Return [X, Y] of the center of cell containing provided text 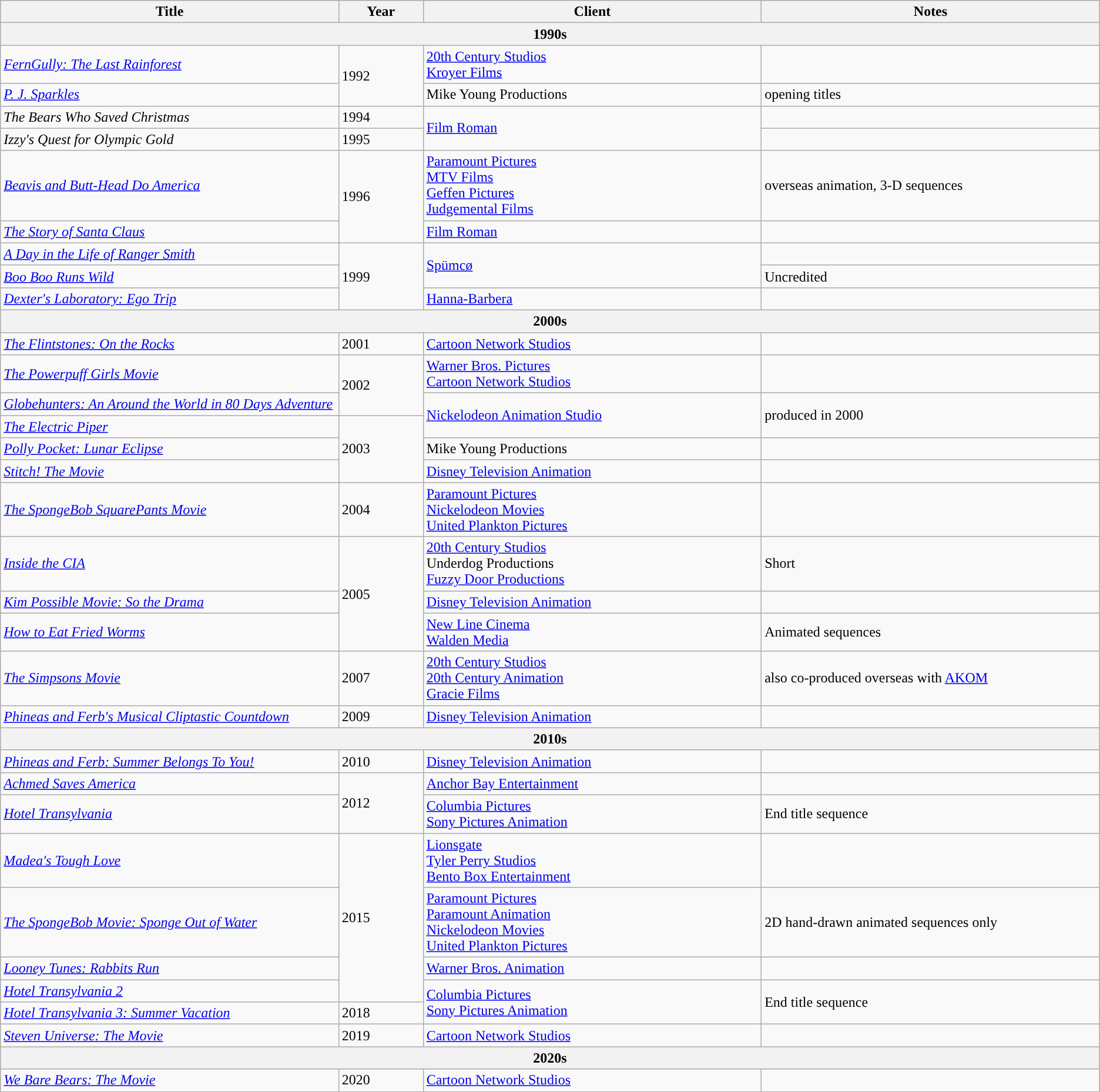
2009 [381, 716]
1995 [381, 139]
The Story of Santa Claus [170, 232]
A Day in the Life of Ranger Smith [170, 254]
Short [931, 564]
Beavis and Butt-Head Do America [170, 186]
Paramount PicturesParamount AnimationNickelodeon MoviesUnited Plankton Pictures [592, 923]
Phineas and Ferb: Summer Belongs To You! [170, 761]
2004 [381, 510]
1994 [381, 117]
Spümcø [592, 265]
The Flintstones: On the Rocks [170, 344]
1990s [550, 34]
2015 [381, 918]
20th Century StudiosKroyer Films [592, 65]
Boo Boo Runs Wild [170, 276]
The Electric Piper [170, 427]
2010s [550, 739]
2D hand-drawn animated sequences only [931, 923]
2000s [550, 321]
also co-produced overseas with AKOM [931, 678]
Warner Bros. PicturesCartoon Network Studios [592, 374]
overseas animation, 3-D sequences [931, 186]
Stitch! The Movie [170, 471]
opening titles [931, 95]
Client [592, 12]
The Powerpuff Girls Movie [170, 374]
2010 [381, 761]
Hotel Transylvania [170, 813]
Notes [931, 12]
Looney Tunes: Rabbits Run [170, 969]
Globehunters: An Around the World in 80 Days Adventure [170, 404]
Anchor Bay Entertainment [592, 783]
Hotel Transylvania 2 [170, 991]
FernGully: The Last Rainforest [170, 65]
How to Eat Fried Worms [170, 632]
Hanna-Barbera [592, 299]
We Bare Bears: The Movie [170, 1080]
Nickelodeon Animation Studio [592, 416]
Year [381, 12]
2005 [381, 594]
2018 [381, 1013]
LionsgateTyler Perry StudiosBento Box Entertainment [592, 860]
2012 [381, 803]
Madea's Tough Love [170, 860]
2020 [381, 1080]
Paramount PicturesMTV FilmsGeffen PicturesJudgemental Films [592, 186]
New Line CinemaWalden Media [592, 632]
Achmed Saves America [170, 783]
Dexter's Laboratory: Ego Trip [170, 299]
2007 [381, 678]
Hotel Transylvania 3: Summer Vacation [170, 1013]
Kim Possible Movie: So the Drama [170, 602]
The Simpsons Movie [170, 678]
1992 [381, 75]
The Bears Who Saved Christmas [170, 117]
Inside the CIA [170, 564]
20th Century Studios20th Century AnimationGracie Films [592, 678]
1999 [381, 276]
Warner Bros. Animation [592, 969]
2002 [381, 386]
Title [170, 12]
Uncredited [931, 276]
2020s [550, 1058]
Izzy's Quest for Olympic Gold [170, 139]
Polly Pocket: Lunar Eclipse [170, 449]
The SpongeBob Movie: Sponge Out of Water [170, 923]
produced in 2000 [931, 416]
Paramount PicturesNickelodeon MoviesUnited Plankton Pictures [592, 510]
2019 [381, 1036]
2003 [381, 449]
The SpongeBob SquarePants Movie [170, 510]
2001 [381, 344]
P. J. Sparkles [170, 95]
20th Century StudiosUnderdog ProductionsFuzzy Door Productions [592, 564]
1996 [381, 196]
Phineas and Ferb's Musical Cliptastic Countdown [170, 716]
Animated sequences [931, 632]
Steven Universe: The Movie [170, 1036]
